Pinpoint the cell where the given text exists, returning its [X, Y] midpoint coordinate. 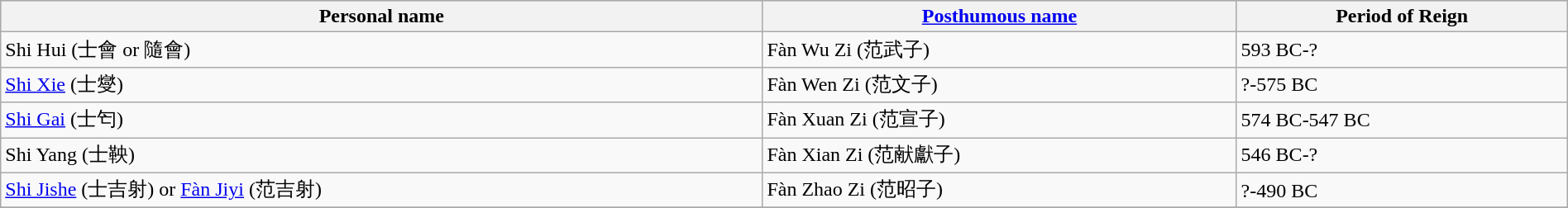
Fàn Xian Zi (范献獻子) [999, 155]
Personal name [382, 17]
Shi Yang (士鞅) [382, 155]
Shi Xie (士燮) [382, 84]
Period of Reign [1402, 17]
?-575 BC [1402, 84]
Fàn Zhao Zi (范昭子) [999, 190]
?-490 BC [1402, 190]
Shi Gai (士匄) [382, 121]
574 BC-547 BC [1402, 121]
Posthumous name [999, 17]
Shi Jishe (士吉射) or Fàn Jiyi (范吉射) [382, 190]
Shi Hui (士會 or 隨會) [382, 50]
593 BC-? [1402, 50]
Fàn Xuan Zi (范宣子) [999, 121]
546 BC-? [1402, 155]
Fàn Wu Zi (范武子) [999, 50]
Fàn Wen Zi (范文子) [999, 84]
